Pinpoint the cell where the given text exists, returning its [x, y] midpoint coordinate. 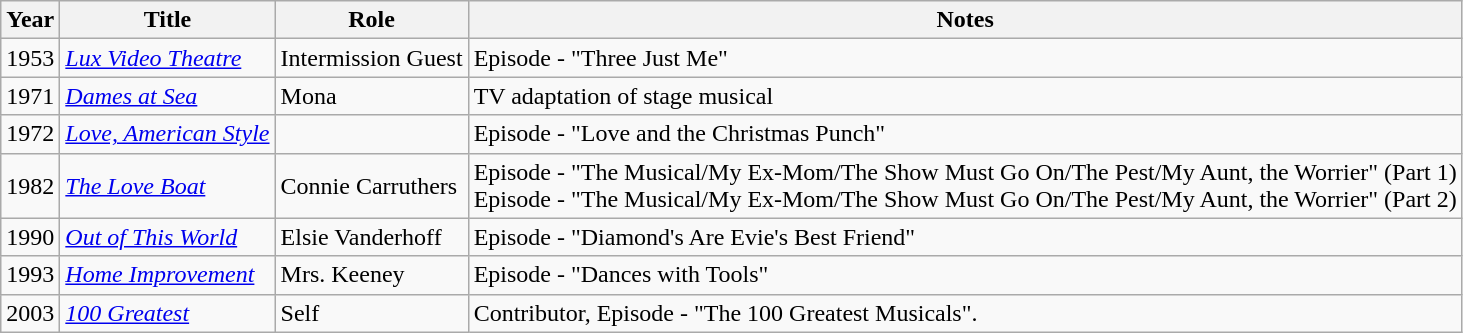
Contributor, Episode - "The 100 Greatest Musicals". [965, 313]
Love, American Style [168, 134]
1993 [30, 275]
Mrs. Keeney [372, 275]
TV adaptation of stage musical [965, 96]
Elsie Vanderhoff [372, 237]
1953 [30, 58]
Role [372, 20]
Episode - "Diamond's Are Evie's Best Friend" [965, 237]
Out of This World [168, 237]
Self [372, 313]
The Love Boat [168, 186]
1982 [30, 186]
Intermission Guest [372, 58]
100 Greatest [168, 313]
Mona [372, 96]
Lux Video Theatre [168, 58]
Dames at Sea [168, 96]
Connie Carruthers [372, 186]
Home Improvement [168, 275]
Episode - "Love and the Christmas Punch" [965, 134]
2003 [30, 313]
Year [30, 20]
Episode - "Three Just Me" [965, 58]
1990 [30, 237]
1971 [30, 96]
Notes [965, 20]
Episode - "Dances with Tools" [965, 275]
Title [168, 20]
1972 [30, 134]
